Output the (x, y) coordinate of the center of the cell containing the given text.  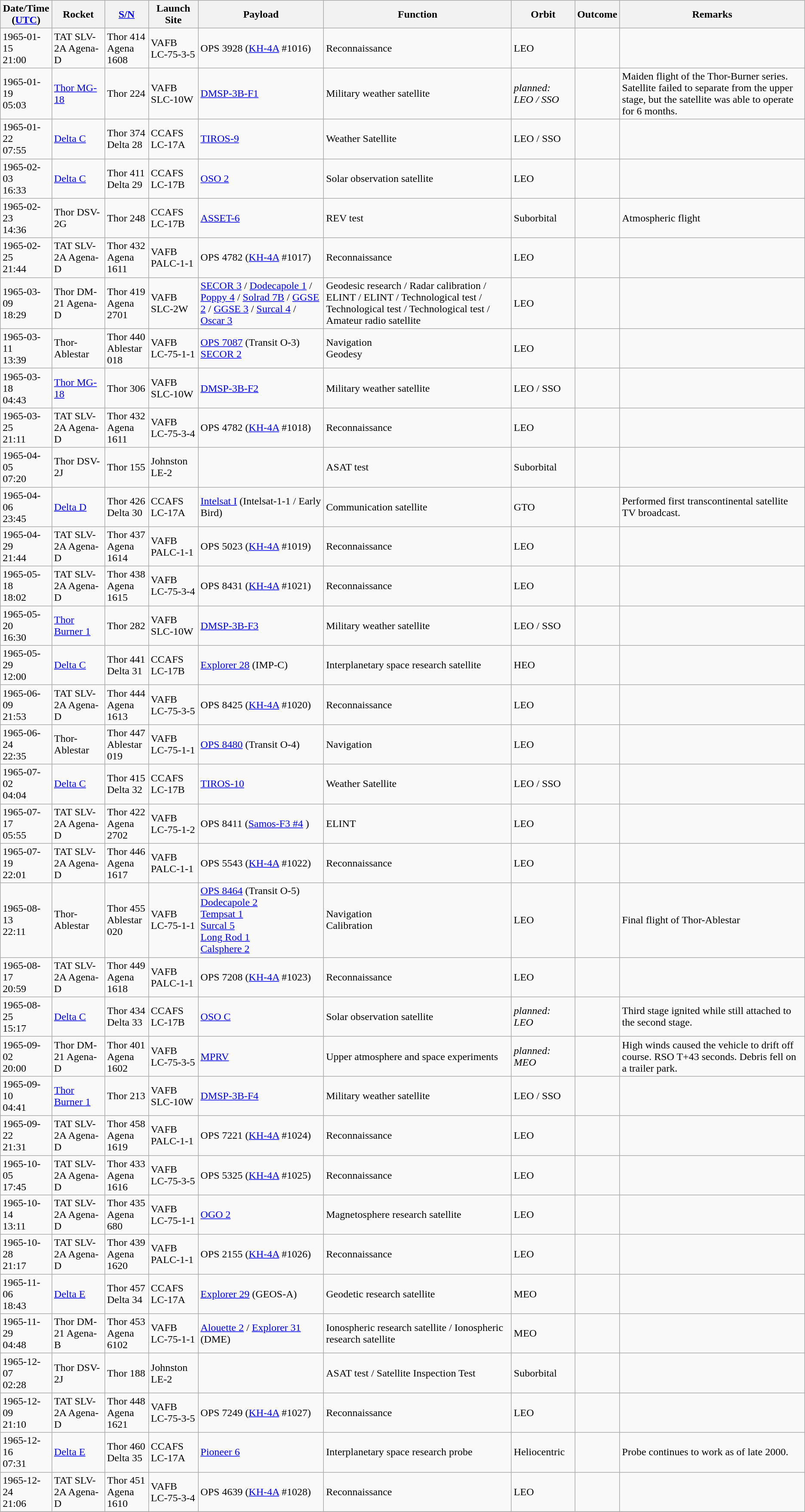
1965-12-0702:28 (26, 1373)
1965-12-1607:31 (26, 1452)
Launch Site (173, 15)
1965-08-1720:59 (26, 977)
Thor 433Agena 1616 (126, 1175)
OPS 8425 (KH-4A #1020) (261, 705)
Thor 401Agena 1602 (126, 1056)
Thor 451Agena 1610 (126, 1492)
Thor 426Delta 30 (126, 507)
ASSET-6 (261, 218)
Thor 415Delta 32 (126, 784)
1965-03-0918:29 (26, 303)
NavigationCalibration (418, 920)
1965-04-2921:44 (26, 547)
Thor 438Agena 1615 (126, 586)
Maiden flight of the Thor-Burner series. Satellite failed to separate from the upper stage, but the satellite was able to operate for 6 months. (712, 94)
Remarks (712, 15)
DMSP-3B-F3 (261, 626)
1965-09-1004:41 (26, 1096)
OPS 4782 (KH-4A #1017) (261, 258)
Thor 374Delta 28 (126, 139)
OPS 7208 (KH-4A #1023) (261, 977)
NavigationGeodesy (418, 348)
1965-10-0517:45 (26, 1175)
TIROS-9 (261, 139)
1965-07-1705:55 (26, 824)
OPS 7087 (Transit O-3)SECOR 2 (261, 348)
1965-07-1922:01 (26, 863)
1965-01-1521:00 (26, 48)
Third stage ignited while still attached to the second stage. (712, 1017)
Function (418, 15)
OPS 7221 (KH-4A #1024) (261, 1135)
Alouette 2 / Explorer 31 (DME) (261, 1334)
1965-04-0507:20 (26, 467)
1965-12-2421:06 (26, 1492)
Thor 224 (126, 94)
OSO C (261, 1017)
OGO 2 (261, 1215)
Navigation (418, 744)
ELINT (418, 824)
1965-03-1804:43 (26, 388)
GTO (543, 507)
1965-01-1905:03 (26, 94)
Atmospheric flight (712, 218)
Date/Time(UTC) (26, 15)
HEO (543, 665)
1965-08-1322:11 (26, 920)
Probe continues to work as of late 2000. (712, 1452)
Thor 213 (126, 1096)
1965-06-0921:53 (26, 705)
Thor 414Agena 1608 (126, 48)
MPRV (261, 1056)
Explorer 29 (GEOS-A) (261, 1294)
OPS 7249 (KH-4A #1027) (261, 1413)
Geodesic research / Radar calibration / ELINT / ELINT / Technological test / Technological test / Technological test / Amateur radio satellite (418, 303)
Thor 422Agena 2702 (126, 824)
OPS 8480 (Transit O-4) (261, 744)
Thor 155 (126, 467)
1965-05-2912:00 (26, 665)
Upper atmosphere and space experiments (418, 1056)
1965-03-2521:11 (26, 427)
Geodetic research satellite (418, 1294)
Pioneer 6 (261, 1452)
Performed first transcontinental satellite TV broadcast. (712, 507)
OPS 5023 (KH-4A #1019) (261, 547)
OPS 2155 (KH-4A #1026) (261, 1254)
1965-10-1413:11 (26, 1215)
Thor 458Agena 1619 (126, 1135)
Thor 282 (126, 626)
ASAT test (418, 467)
DMSP-3B-F4 (261, 1096)
ASAT test / Satellite Inspection Test (418, 1373)
1965-09-2221:31 (26, 1135)
OPS 8411 (Samos-F3 #4 ) (261, 824)
Thor DSV-2G (78, 218)
1965-02-2314:36 (26, 218)
Rocket (78, 15)
1965-02-0316:33 (26, 178)
Thor 444Agena 1613 (126, 705)
1965-06-2422:35 (26, 744)
Interplanetary space research probe (418, 1452)
Thor 248 (126, 218)
OPS 5543 (KH-4A #1022) (261, 863)
Explorer 28 (IMP-C) (261, 665)
1965-10-2821:17 (26, 1254)
Thor 439Agena 1620 (126, 1254)
Thor 460Delta 35 (126, 1452)
Thor 447Ablestar 019 (126, 744)
1965-07-0204:04 (26, 784)
planned: LEO (543, 1017)
VAFB LC-75-1-2 (173, 824)
OPS 8464 (Transit O-5)Dodecapole 2Tempsat 1Surcal 5Long Rod 1Calsphere 2 (261, 920)
Magnetosphere research satellite (418, 1215)
Final flight of Thor-Ablestar (712, 920)
Thor 435Agena 680 (126, 1215)
Thor 448Agena 1621 (126, 1413)
Interplanetary space research satellite (418, 665)
TIROS-10 (261, 784)
Thor 449Agena 1618 (126, 977)
Thor 188 (126, 1373)
OPS 4782 (KH-4A #1018) (261, 427)
1965-05-1818:02 (26, 586)
Payload (261, 15)
REV test (418, 218)
S/N (126, 15)
Thor 306 (126, 388)
Thor 455Ablestar 020 (126, 920)
OPS 4639 (KH-4A #1028) (261, 1492)
Thor 441Delta 31 (126, 665)
Thor 457Delta 34 (126, 1294)
1965-03-1113:39 (26, 348)
DMSP-3B-F1 (261, 94)
OPS 3928 (KH-4A #1016) (261, 48)
DMSP-3B-F2 (261, 388)
Thor 411Delta 29 (126, 178)
planned: MEO (543, 1056)
Intelsat I (Intelsat-1-1 / Early Bird) (261, 507)
1965-11-2904:48 (26, 1334)
1965-09-0220:00 (26, 1056)
Outcome (597, 15)
1965-02-2521:44 (26, 258)
High winds caused the vehicle to drift off course. RSO T+43 seconds. Debris fell on a trailer park. (712, 1056)
OSO 2 (261, 178)
1965-05-2016:30 (26, 626)
VAFB SLC-2W (173, 303)
Thor 440Ablestar 018 (126, 348)
1965-11-0618:43 (26, 1294)
Heliocentric (543, 1452)
Thor DM-21 Agena-B (78, 1334)
OPS 8431 (KH-4A #1021) (261, 586)
1965-12-0921:10 (26, 1413)
Communication satellite (418, 507)
Delta D (78, 507)
1965-04-0623:45 (26, 507)
planned: LEO / SSO (543, 94)
Thor 419Agena 2701 (126, 303)
1965-01-2207:55 (26, 139)
SECOR 3 / Dodecapole 1 / Poppy 4 / Solrad 7B / GGSE 2 / GGSE 3 / Surcal 4 / Oscar 3 (261, 303)
Orbit (543, 15)
Ionospheric research satellite / Ionospheric research satellite (418, 1334)
1965-08-2515:17 (26, 1017)
Thor 446Agena 1617 (126, 863)
Thor 453Agena 6102 (126, 1334)
OPS 5325 (KH-4A #1025) (261, 1175)
Thor 437Agena 1614 (126, 547)
Thor 434Delta 33 (126, 1017)
